Identify which cell holds the provided text, then report its [X, Y] central coordinate. 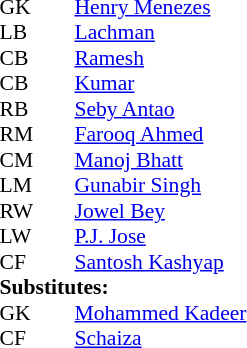
Kumar [160, 83]
Seby Antao [160, 109]
Gunabir Singh [160, 185]
Lachman [160, 33]
Manoj Bhatt [160, 160]
Ramesh [160, 58]
Farooq Ahmed [160, 135]
Jowel Bey [160, 211]
Mohammed Kadeer [160, 313]
P.J. Jose [160, 237]
Santosh Kashyap [160, 262]
